Capture the cell that displays the provided text and extract its (x, y) central coordinate. 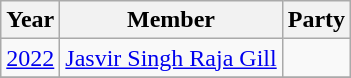
2022 (30, 58)
Member (171, 20)
Party (316, 20)
Jasvir Singh Raja Gill (171, 58)
Year (30, 20)
